Extract the [X, Y] coordinate from the center of the cell holding the provided text.  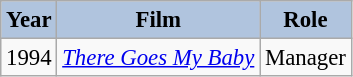
Year [29, 20]
Film [158, 20]
1994 [29, 58]
Role [306, 20]
There Goes My Baby [158, 58]
Manager [306, 58]
